Output the [X, Y] coordinate of the center of the cell containing the given text.  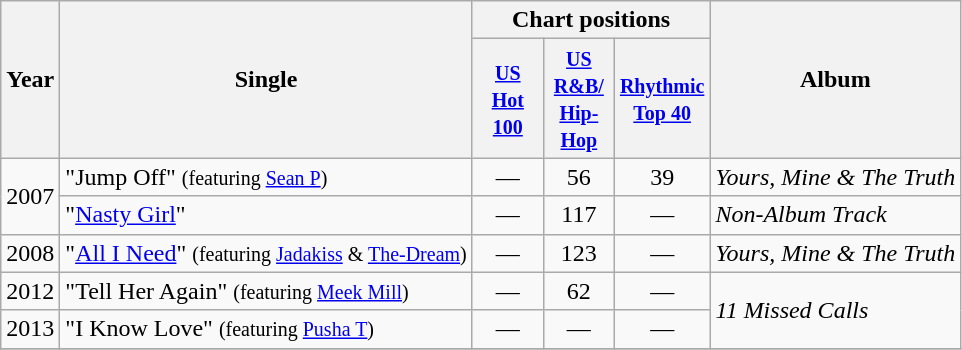
56 [578, 177]
Rhythmic Top 40 [662, 98]
Non-Album Track [836, 215]
"All I Need" (featuring Jadakiss & The-Dream) [266, 253]
62 [578, 291]
"Jump Off" (featuring Sean P) [266, 177]
39 [662, 177]
2013 [30, 329]
"Nasty Girl" [266, 215]
Chart positions [591, 20]
US Hot 100 [508, 98]
"I Know Love" (featuring Pusha T) [266, 329]
Single [266, 80]
US R&B/ Hip-Hop [578, 98]
2008 [30, 253]
117 [578, 215]
Year [30, 80]
"Tell Her Again" (featuring Meek Mill) [266, 291]
11 Missed Calls [836, 310]
2007 [30, 196]
123 [578, 253]
Album [836, 80]
2012 [30, 291]
